Output the [x, y] coordinate of the center of the cell containing the given text.  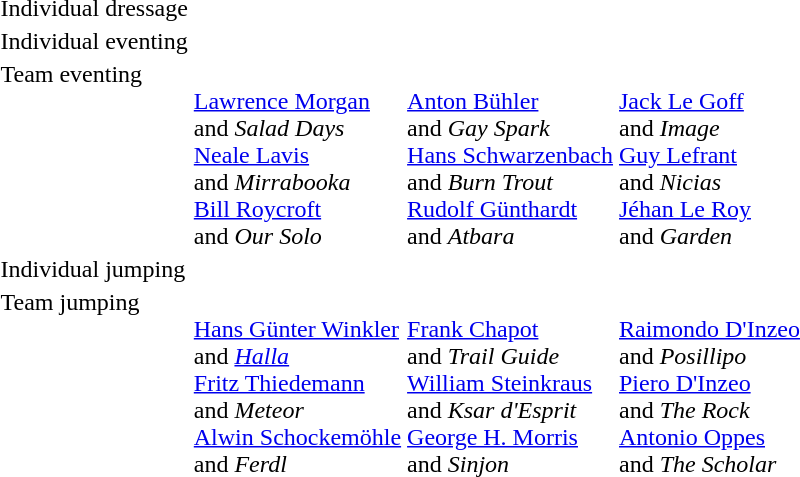
Anton Bühler and Gay Spark Hans Schwarzenbach and Burn Trout Rudolf Günthardt and Atbara [510, 155]
Lawrence Morgan and Salad Days Neale Lavis and Mirrabooka Bill Roycroft and Our Solo [297, 155]
